Identify which cell holds the provided text, then report its (x, y) central coordinate. 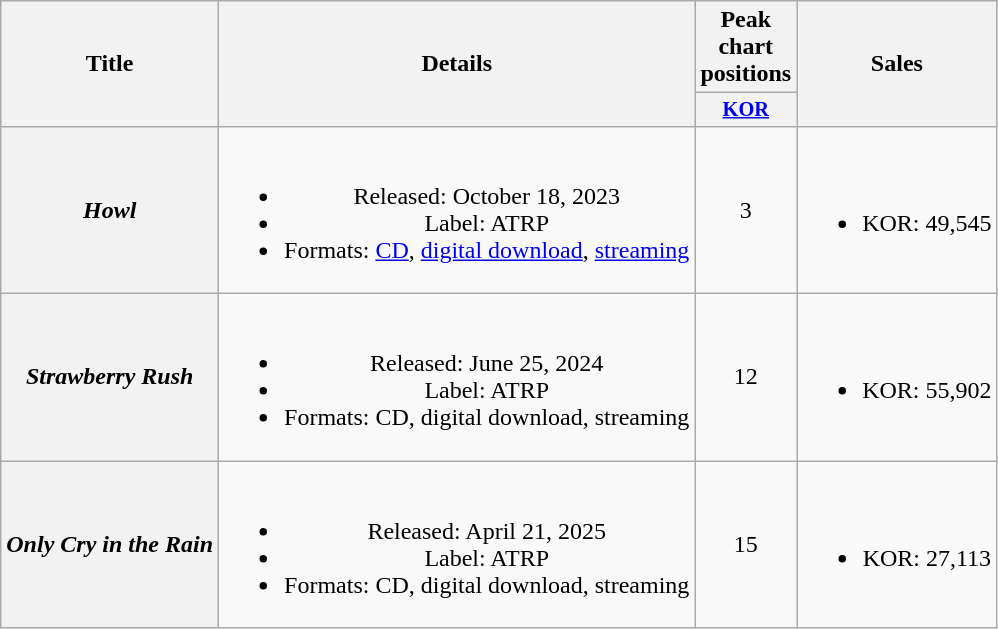
Released: April 21, 2025Label: ATRPFormats: CD, digital download, streaming (457, 544)
12 (746, 378)
Howl (110, 210)
Released: June 25, 2024Label: ATRPFormats: CD, digital download, streaming (457, 378)
KOR: 55,902 (897, 378)
Sales (897, 64)
Title (110, 64)
Strawberry Rush (110, 378)
KOR: 49,545 (897, 210)
Peak chart positions (746, 47)
Released: October 18, 2023Label: ATRPFormats: CD, digital download, streaming (457, 210)
Details (457, 64)
KOR: 27,113 (897, 544)
KOR (746, 110)
3 (746, 210)
Only Cry in the Rain (110, 544)
15 (746, 544)
